Provide the [x, y] coordinate of the cell's center where the given text is located.  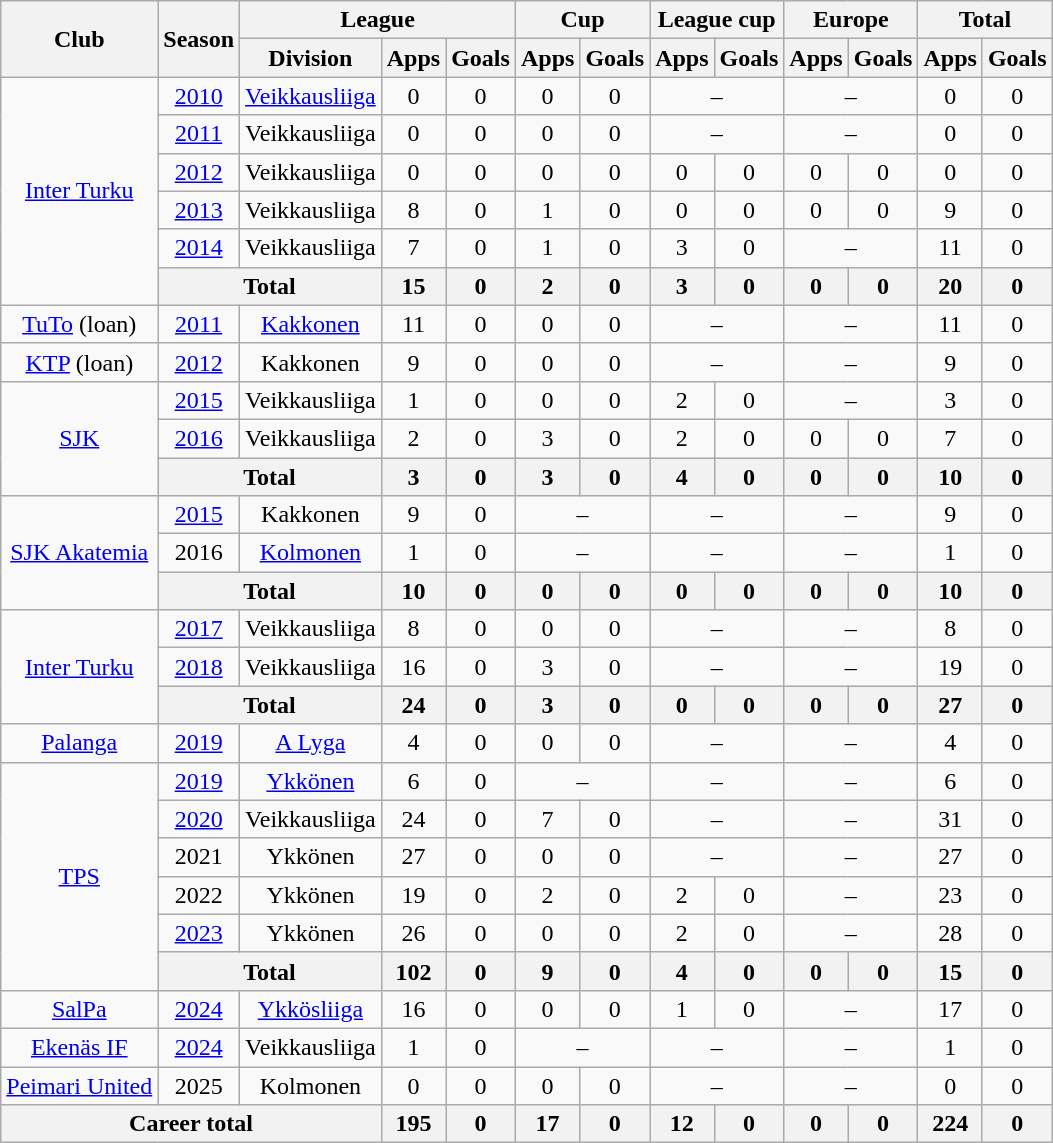
195 [413, 1124]
League cup [717, 20]
2023 [199, 933]
2021 [199, 857]
31 [950, 819]
2018 [199, 667]
SalPa [80, 1009]
League [378, 20]
12 [682, 1124]
2020 [199, 819]
Palanga [80, 743]
TuTo (loan) [80, 324]
Ykkösliiga [311, 1009]
Season [199, 39]
A Lyga [311, 743]
Division [311, 58]
Club [80, 39]
23 [950, 895]
28 [950, 933]
Peimari United [80, 1085]
TPS [80, 876]
2017 [199, 629]
102 [413, 971]
2014 [199, 248]
Ekenäs IF [80, 1047]
26 [413, 933]
Career total [191, 1124]
224 [950, 1124]
2013 [199, 210]
SJK Akatemia [80, 553]
Cup [582, 20]
20 [950, 286]
2010 [199, 96]
Europe [851, 20]
2022 [199, 895]
KTP (loan) [80, 362]
2025 [199, 1085]
SJK [80, 438]
